Detect which cell encompasses the target text, then output its (X, Y) center coordinate. 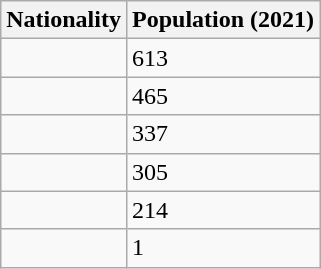
613 (222, 58)
1 (222, 248)
465 (222, 96)
Nationality (64, 20)
305 (222, 172)
Population (2021) (222, 20)
337 (222, 134)
214 (222, 210)
